Capture the cell that displays the provided text and extract its [X, Y] central coordinate. 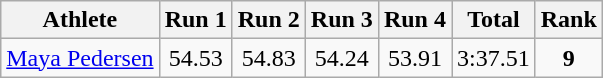
Rank [568, 20]
Run 4 [414, 20]
Run 3 [342, 20]
Athlete [80, 20]
54.24 [342, 58]
Run 2 [268, 20]
Total [494, 20]
3:37.51 [494, 58]
53.91 [414, 58]
54.83 [268, 58]
Maya Pedersen [80, 58]
54.53 [196, 58]
Run 1 [196, 20]
9 [568, 58]
